Extract the [x, y] coordinate from the center of the cell holding the provided text.  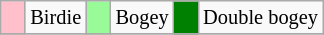
Double bogey [260, 17]
Bogey [142, 17]
Birdie [56, 17]
